Extract the [X, Y] coordinate from the center of the cell holding the provided text.  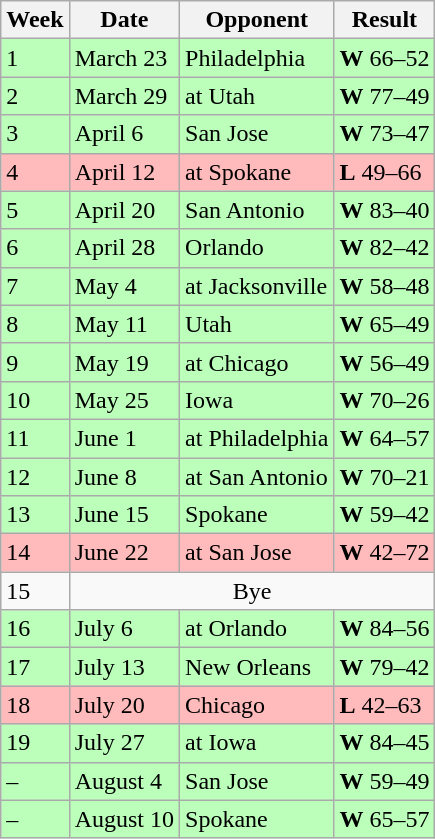
New Orleans [257, 667]
July 6 [124, 629]
7 [35, 286]
13 [35, 515]
May 4 [124, 286]
at Philadelphia [257, 438]
17 [35, 667]
W 84–56 [384, 629]
May 11 [124, 324]
W 83–40 [384, 210]
3 [35, 134]
4 [35, 172]
April 20 [124, 210]
June 1 [124, 438]
5 [35, 210]
10 [35, 400]
July 20 [124, 705]
June 22 [124, 553]
W 79–42 [384, 667]
W 58–48 [384, 286]
16 [35, 629]
Opponent [257, 20]
July 13 [124, 667]
Result [384, 20]
Orlando [257, 248]
Bye [252, 591]
at Chicago [257, 362]
May 25 [124, 400]
W 64–57 [384, 438]
April 28 [124, 248]
W 59–49 [384, 781]
18 [35, 705]
9 [35, 362]
at Spokane [257, 172]
14 [35, 553]
1 [35, 58]
L 42–63 [384, 705]
August 4 [124, 781]
Iowa [257, 400]
W 70–21 [384, 477]
Philadelphia [257, 58]
8 [35, 324]
W 82–42 [384, 248]
Chicago [257, 705]
June 8 [124, 477]
June 15 [124, 515]
W 70–26 [384, 400]
July 27 [124, 743]
April 12 [124, 172]
15 [35, 591]
W 84–45 [384, 743]
March 29 [124, 96]
at Jacksonville [257, 286]
May 19 [124, 362]
W 56–49 [384, 362]
W 77–49 [384, 96]
at San Antonio [257, 477]
Date [124, 20]
at San Jose [257, 553]
W 65–57 [384, 819]
12 [35, 477]
at Utah [257, 96]
at Iowa [257, 743]
19 [35, 743]
W 65–49 [384, 324]
August 10 [124, 819]
6 [35, 248]
W 42–72 [384, 553]
W 66–52 [384, 58]
W 59–42 [384, 515]
11 [35, 438]
Week [35, 20]
W 73–47 [384, 134]
L 49–66 [384, 172]
March 23 [124, 58]
Utah [257, 324]
at Orlando [257, 629]
San Antonio [257, 210]
2 [35, 96]
April 6 [124, 134]
